For the text-containing cell, return its midpoint in [x, y] coordinate format. 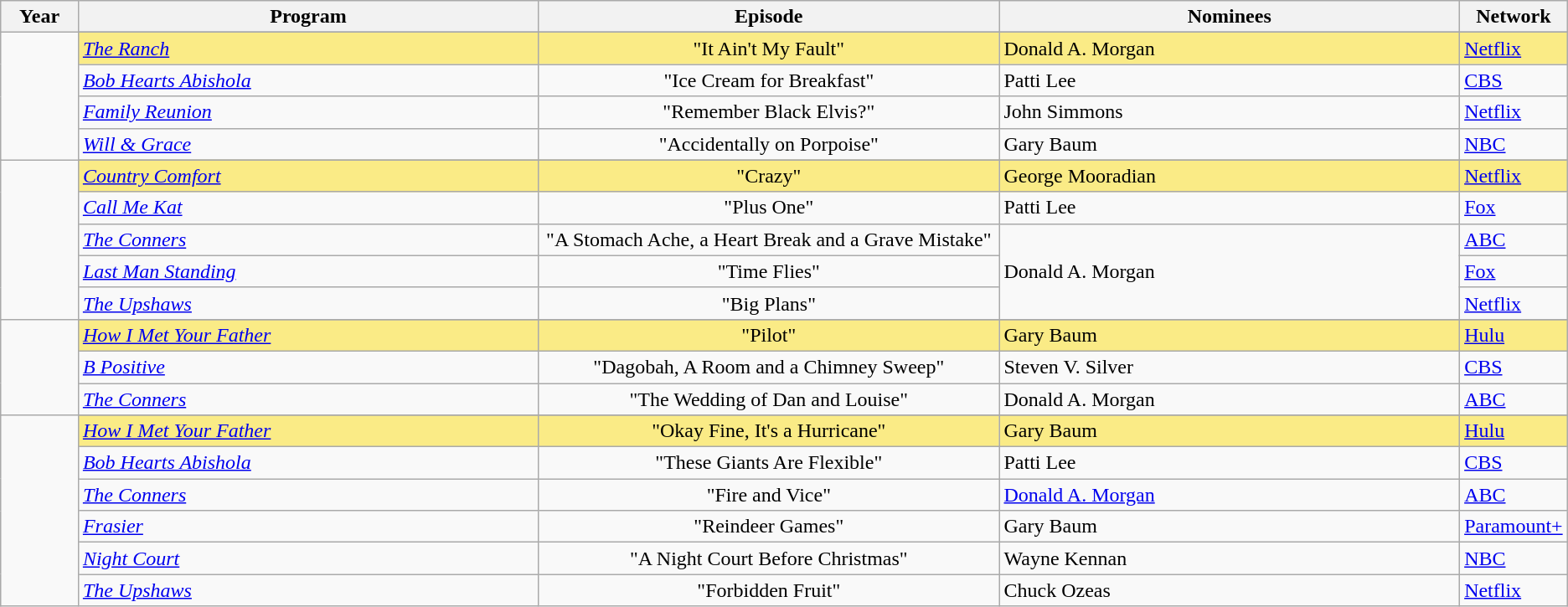
Frasier [308, 527]
George Mooradian [1230, 176]
"Dagobah, A Room and a Chimney Sweep" [769, 367]
"Remember Black Elvis?" [769, 112]
Program [308, 17]
Wayne Kennan [1230, 558]
"Accidentally on Porpoise" [769, 144]
"Reindeer Games" [769, 527]
"Fire and Vice" [769, 495]
Paramount+ [1514, 527]
Episode [769, 17]
Chuck Ozeas [1230, 590]
"Plus One" [769, 208]
Steven V. Silver [1230, 367]
"Ice Cream for Breakfast" [769, 80]
Last Man Standing [308, 271]
"Time Flies" [769, 271]
B Positive [308, 367]
Family Reunion [308, 112]
"Crazy" [769, 176]
John Simmons [1230, 112]
"These Giants Are Flexible" [769, 463]
"Okay Fine, It's a Hurricane" [769, 431]
Network [1514, 17]
Country Comfort [308, 176]
Nominees [1230, 17]
"Big Plans" [769, 303]
Call Me Kat [308, 208]
"A Stomach Ache, a Heart Break and a Grave Mistake" [769, 239]
"Forbidden Fruit" [769, 590]
"The Wedding of Dan and Louise" [769, 399]
Will & Grace [308, 144]
"It Ain't My Fault" [769, 49]
The Ranch [308, 49]
Night Court [308, 558]
"A Night Court Before Christmas" [769, 558]
"Pilot" [769, 335]
Year [40, 17]
